Detect which cell encompasses the target text, then output its (x, y) center coordinate. 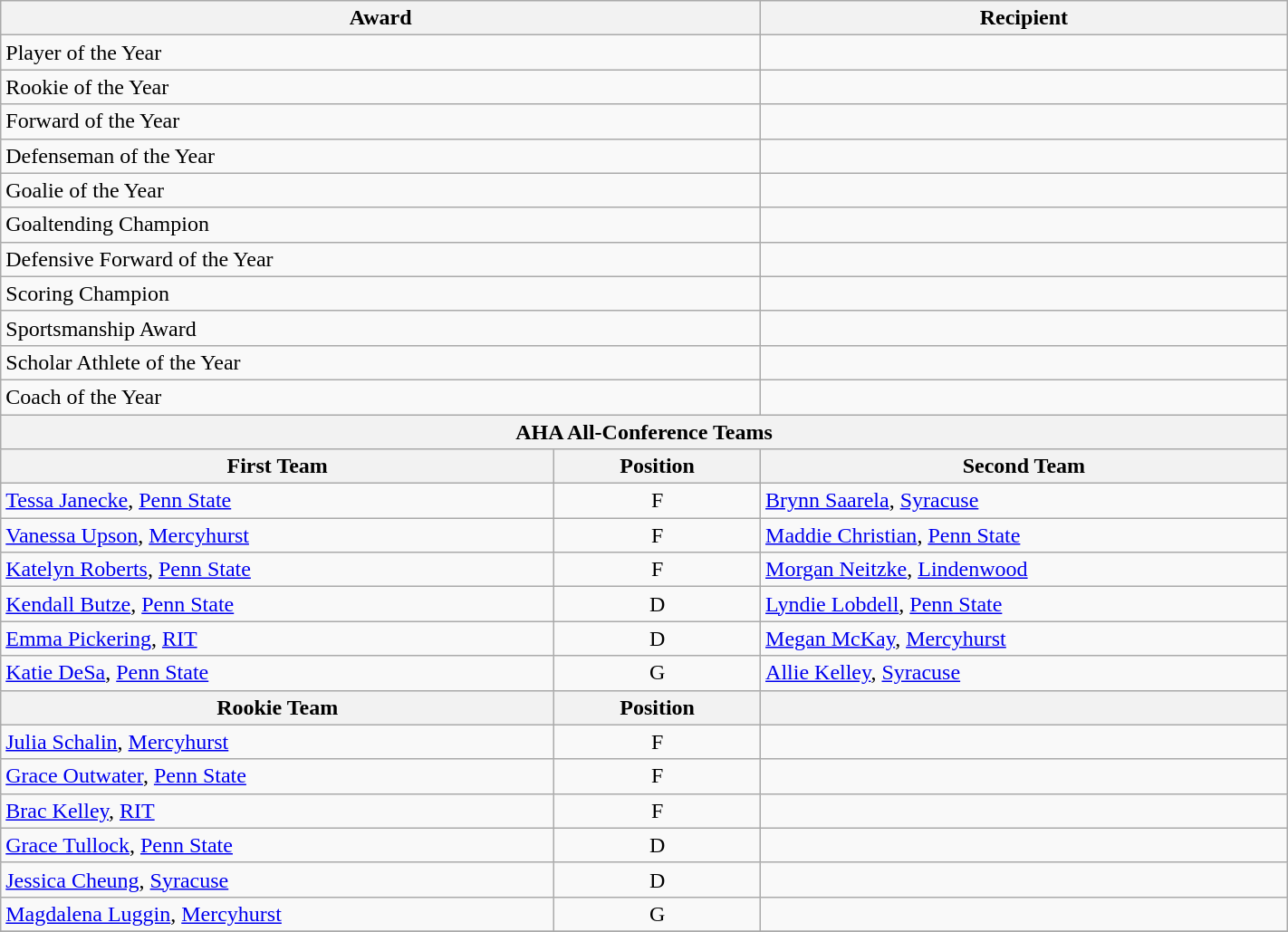
First Team (277, 466)
Rookie of the Year (380, 87)
Katie DeSa, Penn State (277, 673)
Goalie of the Year (380, 190)
Kendall Butze, Penn State (277, 604)
Vanessa Upson, Mercyhurst (277, 535)
AHA All-Conference Teams (644, 432)
Grace Tullock, Penn State (277, 845)
Tessa Janecke, Penn State (277, 501)
Megan McKay, Mercyhurst (1024, 639)
Brac Kelley, RIT (277, 811)
Rookie Team (277, 707)
Defenseman of the Year (380, 156)
Morgan Neitzke, Lindenwood (1024, 570)
Emma Pickering, RIT (277, 639)
Lyndie Lobdell, Penn State (1024, 604)
Maddie Christian, Penn State (1024, 535)
Katelyn Roberts, Penn State (277, 570)
Player of the Year (380, 53)
Allie Kelley, Syracuse (1024, 673)
Second Team (1024, 466)
Brynn Saarela, Syracuse (1024, 501)
Recipient (1024, 18)
Defensive Forward of the Year (380, 259)
Julia Schalin, Mercyhurst (277, 742)
Scoring Champion (380, 293)
Award (380, 18)
Forward of the Year (380, 121)
Magdalena Luggin, Mercyhurst (277, 914)
Coach of the Year (380, 397)
Scholar Athlete of the Year (380, 362)
Grace Outwater, Penn State (277, 776)
Jessica Cheung, Syracuse (277, 879)
Goaltending Champion (380, 225)
Sportsmanship Award (380, 328)
